Locate the cell with the specified text and output its [x, y] center coordinate. 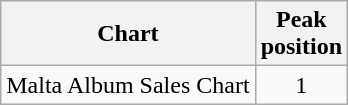
Chart [128, 34]
1 [301, 85]
Malta Album Sales Chart [128, 85]
Peakposition [301, 34]
